Return the (X, Y) coordinate for the center point of the cell that contains the specified text.  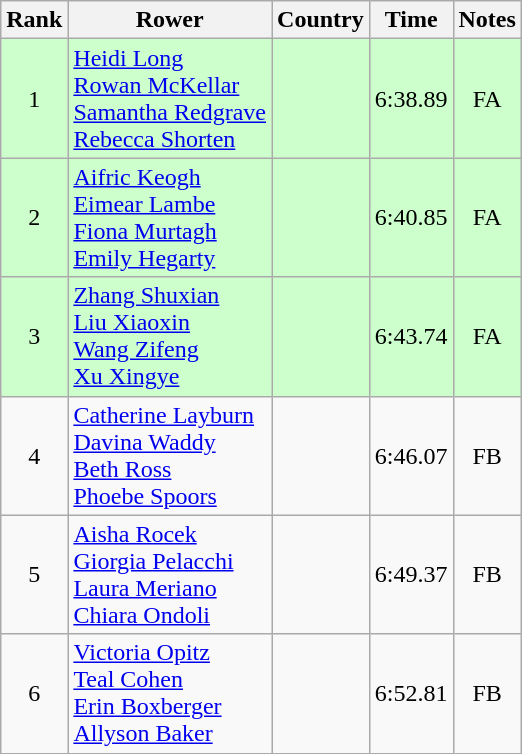
1 (34, 98)
Aifric KeoghEimear LambeFiona MurtaghEmily Hegarty (170, 218)
Heidi LongRowan McKellarSamantha RedgraveRebecca Shorten (170, 98)
Notes (487, 20)
6:40.85 (411, 218)
Time (411, 20)
Victoria OpitzTeal CohenErin BoxbergerAllyson Baker (170, 694)
Rower (170, 20)
6:38.89 (411, 98)
3 (34, 336)
5 (34, 574)
6 (34, 694)
4 (34, 456)
Rank (34, 20)
6:43.74 (411, 336)
Catherine LayburnDavina WaddyBeth RossPhoebe Spoors (170, 456)
Aisha RocekGiorgia PelacchiLaura MerianoChiara Ondoli (170, 574)
Zhang ShuxianLiu XiaoxinWang ZifengXu Xingye (170, 336)
6:52.81 (411, 694)
Country (321, 20)
6:49.37 (411, 574)
2 (34, 218)
6:46.07 (411, 456)
